Search for the cell housing the specified text and yield its [X, Y] center coordinate. 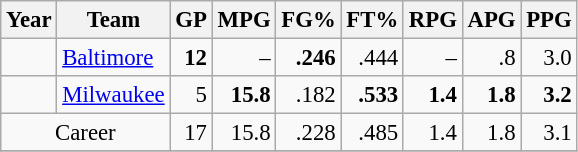
Year [29, 20]
Team [114, 20]
3.2 [549, 95]
.485 [372, 133]
APG [492, 20]
3.1 [549, 133]
PPG [549, 20]
.533 [372, 95]
17 [191, 133]
.8 [492, 58]
.182 [308, 95]
MPG [244, 20]
3.0 [549, 58]
.444 [372, 58]
FT% [372, 20]
.228 [308, 133]
12 [191, 58]
.246 [308, 58]
GP [191, 20]
5 [191, 95]
RPG [432, 20]
FG% [308, 20]
Milwaukee [114, 95]
Career [86, 133]
Baltimore [114, 58]
